Extract the [X, Y] coordinate from the center of the cell holding the provided text.  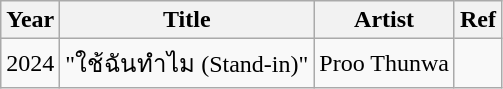
Proo Thunwa [384, 64]
Year [30, 20]
2024 [30, 64]
"ใช้ฉันทำไม (Stand-in)" [187, 64]
Artist [384, 20]
Ref [478, 20]
Title [187, 20]
